Scan for the cell matching the given text and deliver its [x, y] coordinate at center. 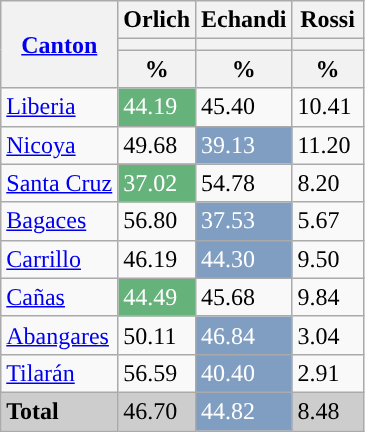
8.48 [328, 411]
49.68 [157, 145]
8.20 [328, 183]
45.40 [244, 107]
44.49 [157, 297]
46.70 [157, 411]
11.20 [328, 145]
40.40 [244, 373]
Echandi [244, 20]
46.19 [157, 259]
Carrillo [60, 259]
2.91 [328, 373]
Abangares [60, 335]
44.82 [244, 411]
10.41 [328, 107]
Santa Cruz [60, 183]
56.59 [157, 373]
9.50 [328, 259]
Rossi [328, 20]
Liberia [60, 107]
39.13 [244, 145]
Orlich [157, 20]
37.02 [157, 183]
Bagaces [60, 221]
56.80 [157, 221]
Nicoya [60, 145]
44.30 [244, 259]
Canton [60, 44]
Cañas [60, 297]
Total [60, 411]
Tilarán [60, 373]
50.11 [157, 335]
3.04 [328, 335]
37.53 [244, 221]
44.19 [157, 107]
54.78 [244, 183]
46.84 [244, 335]
45.68 [244, 297]
5.67 [328, 221]
9.84 [328, 297]
